Return the [x, y] coordinate for the center point of the cell that contains the specified text.  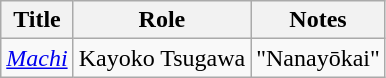
Title [37, 20]
Kayoko Tsugawa [162, 58]
Role [162, 20]
Notes [318, 20]
"Nanayōkai" [318, 58]
Machi [37, 58]
